Capture the cell that displays the provided text and extract its (x, y) central coordinate. 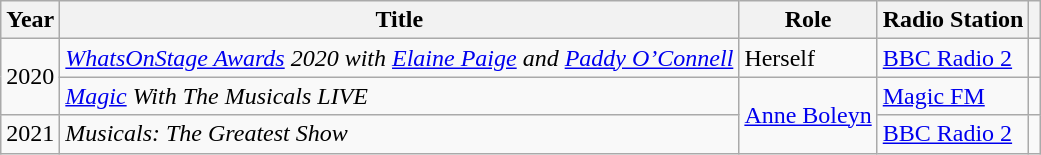
WhatsOnStage Awards 2020 with Elaine Paige and Paddy O’Connell (400, 58)
2020 (30, 77)
Radio Station (953, 20)
Herself (808, 58)
Magic FM (953, 96)
Anne Boleyn (808, 115)
Role (808, 20)
2021 (30, 134)
Title (400, 20)
Magic With The Musicals LIVE (400, 96)
Musicals: The Greatest Show (400, 134)
Year (30, 20)
